Provide the [X, Y] coordinate of the cell's center where the given text is located.  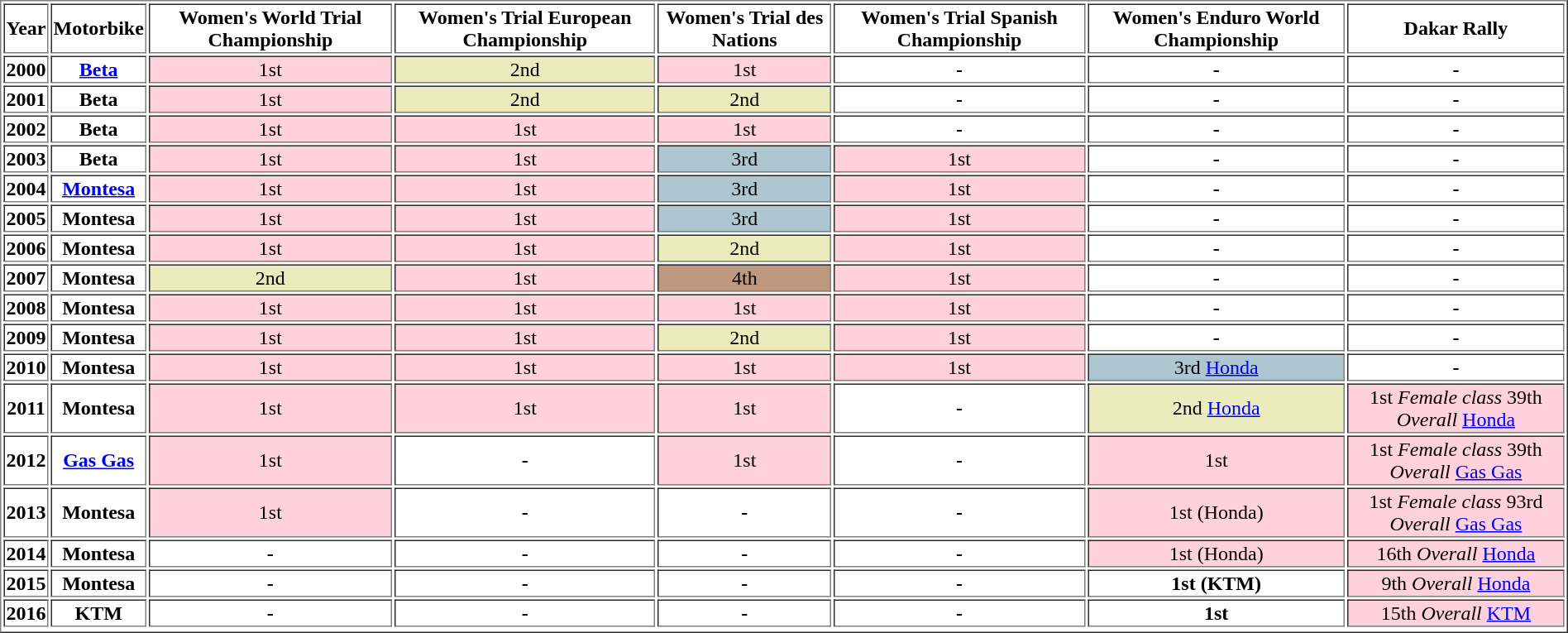
2008 [26, 308]
4th [744, 278]
Motorbike [99, 28]
2002 [26, 129]
Women's Trial Spanish Championship [959, 28]
Dakar Rally [1456, 28]
2014 [26, 553]
2007 [26, 278]
Gas Gas [99, 460]
2004 [26, 189]
KTM [99, 612]
2006 [26, 248]
Women's Trial European Championship [525, 28]
2003 [26, 159]
1st Female class 39th Overall Honda [1456, 409]
2015 [26, 583]
9th Overall Honda [1456, 583]
2011 [26, 409]
2001 [26, 99]
Women's Enduro World Championship [1216, 28]
1st Female class 39th Overall Gas Gas [1456, 460]
2010 [26, 367]
2nd Honda [1216, 409]
Women's Trial des Nations [744, 28]
2000 [26, 70]
Year [26, 28]
2016 [26, 612]
2013 [26, 513]
2009 [26, 338]
2005 [26, 218]
3rd Honda [1216, 367]
15th Overall KTM [1456, 612]
2012 [26, 460]
1st (KTM) [1216, 583]
16th Overall Honda [1456, 553]
1st Female class 93rd Overall Gas Gas [1456, 513]
Women's World Trial Championship [270, 28]
